Pinpoint the cell where the given text exists, returning its (x, y) midpoint coordinate. 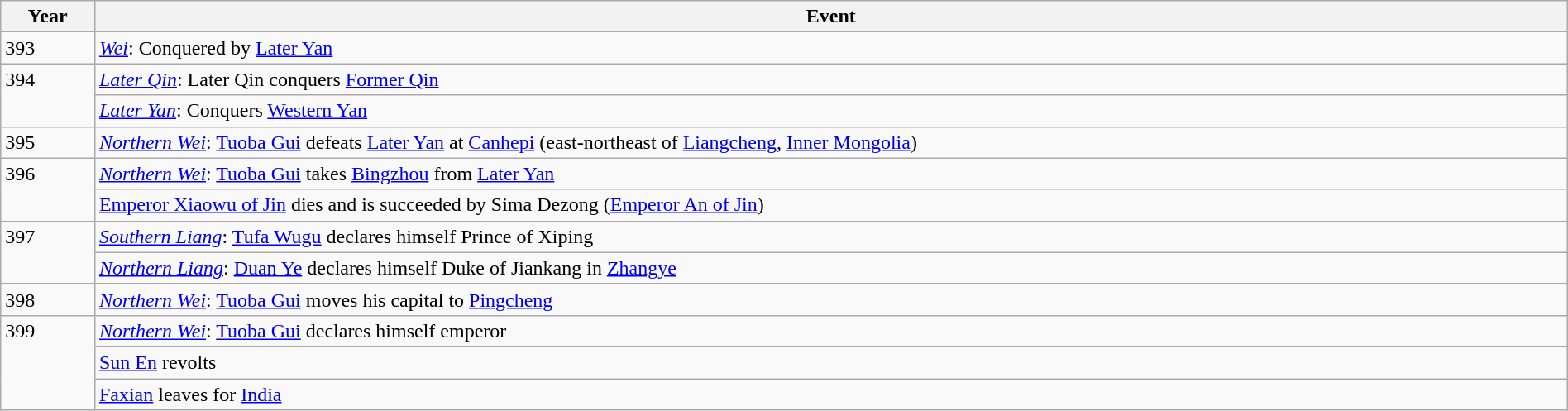
Emperor Xiaowu of Jin dies and is succeeded by Sima Dezong (Emperor An of Jin) (830, 205)
399 (48, 362)
Northern Wei: Tuoba Gui moves his capital to Pingcheng (830, 299)
Northern Wei: Tuoba Gui declares himself emperor (830, 331)
Southern Liang: Tufa Wugu declares himself Prince of Xiping (830, 237)
397 (48, 252)
394 (48, 95)
Wei: Conquered by Later Yan (830, 48)
Year (48, 17)
Later Yan: Conquers Western Yan (830, 111)
396 (48, 189)
Event (830, 17)
Northern Liang: Duan Ye declares himself Duke of Jiankang in Zhangye (830, 268)
Later Qin: Later Qin conquers Former Qin (830, 79)
Sun En revolts (830, 362)
Faxian leaves for India (830, 394)
395 (48, 142)
Northern Wei: Tuoba Gui defeats Later Yan at Canhepi (east-northeast of Liangcheng, Inner Mongolia) (830, 142)
393 (48, 48)
Northern Wei: Tuoba Gui takes Bingzhou from Later Yan (830, 174)
398 (48, 299)
